Return (x, y) of the center of cell containing provided text 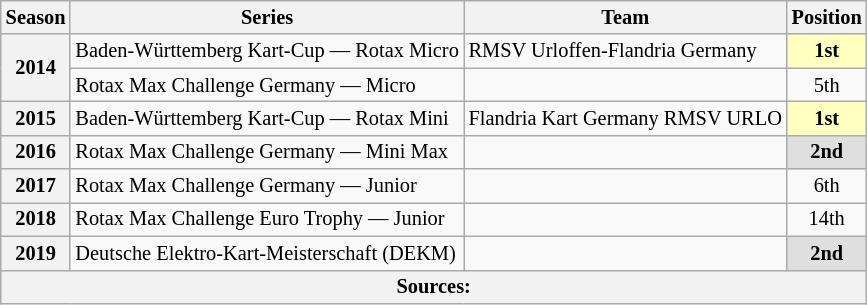
Baden-Württemberg Kart-Cup — Rotax Micro (266, 51)
Rotax Max Challenge Germany — Junior (266, 186)
Series (266, 17)
Deutsche Elektro-Kart-Meisterschaft (DEKM) (266, 253)
Rotax Max Challenge Euro Trophy — Junior (266, 219)
Flandria Kart Germany RMSV URLO (626, 118)
Position (827, 17)
Sources: (434, 287)
Rotax Max Challenge Germany — Mini Max (266, 152)
Rotax Max Challenge Germany — Micro (266, 85)
2018 (36, 219)
14th (827, 219)
2015 (36, 118)
6th (827, 186)
2014 (36, 68)
Season (36, 17)
2017 (36, 186)
5th (827, 85)
Team (626, 17)
RMSV Urloffen-Flandria Germany (626, 51)
Baden-Württemberg Kart-Cup — Rotax Mini (266, 118)
2016 (36, 152)
2019 (36, 253)
